Find where the given text appears and provide that cell's center as [x, y] coordinate. 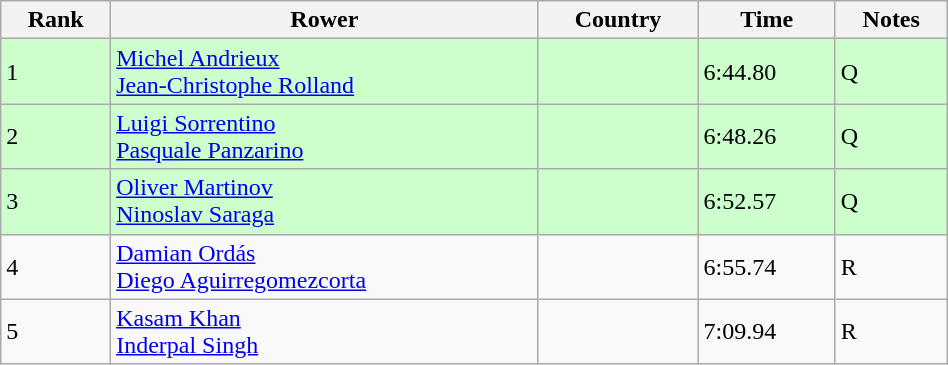
Oliver MartinovNinoslav Saraga [324, 202]
Damian Ordás Diego Aguirregomezcorta [324, 266]
Notes [891, 20]
Time [766, 20]
6:48.26 [766, 136]
6:44.80 [766, 72]
Rower [324, 20]
Michel AndrieuxJean-Christophe Rolland [324, 72]
6:55.74 [766, 266]
Rank [56, 20]
Kasam Khan Inderpal Singh [324, 332]
2 [56, 136]
5 [56, 332]
3 [56, 202]
Luigi SorrentinoPasquale Panzarino [324, 136]
4 [56, 266]
Country [618, 20]
1 [56, 72]
7:09.94 [766, 332]
6:52.57 [766, 202]
